Output the (X, Y) coordinate of the center of the cell containing the given text.  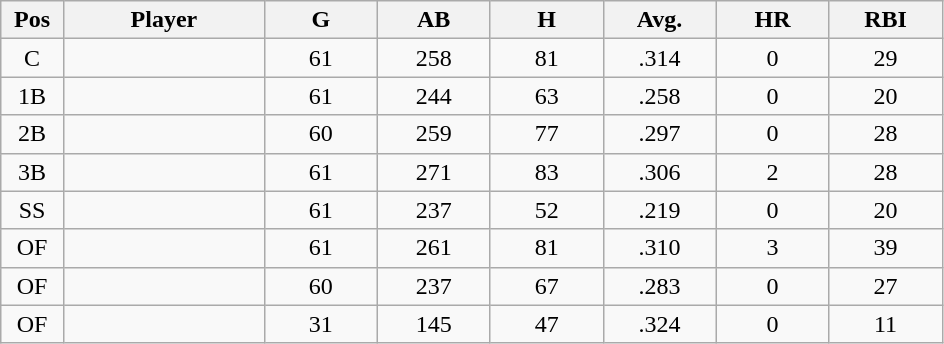
.283 (660, 286)
.324 (660, 324)
H (546, 20)
SS (32, 210)
.258 (660, 96)
31 (320, 324)
39 (886, 248)
261 (434, 248)
RBI (886, 20)
29 (886, 58)
271 (434, 172)
63 (546, 96)
.310 (660, 248)
C (32, 58)
.306 (660, 172)
G (320, 20)
3B (32, 172)
HR (772, 20)
.297 (660, 134)
Avg. (660, 20)
3 (772, 248)
77 (546, 134)
258 (434, 58)
AB (434, 20)
145 (434, 324)
83 (546, 172)
244 (434, 96)
259 (434, 134)
2 (772, 172)
Player (164, 20)
27 (886, 286)
.219 (660, 210)
11 (886, 324)
1B (32, 96)
47 (546, 324)
2B (32, 134)
Pos (32, 20)
67 (546, 286)
52 (546, 210)
.314 (660, 58)
